Output the [x, y] coordinate of the center of the cell containing the given text.  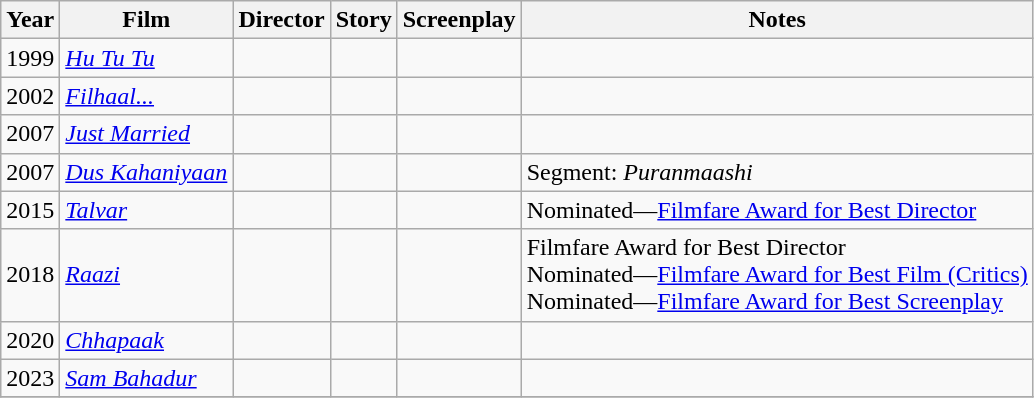
Sam Bahadur [146, 378]
Year [30, 20]
2015 [30, 210]
Screenplay [459, 20]
2018 [30, 275]
Story [364, 20]
Nominated—Filmfare Award for Best Director [777, 210]
Dus Kahaniyaan [146, 172]
Hu Tu Tu [146, 58]
Film [146, 20]
1999 [30, 58]
2023 [30, 378]
Chhapaak [146, 340]
Talvar [146, 210]
Segment: Puranmaashi [777, 172]
Notes [777, 20]
2002 [30, 96]
Filmfare Award for Best DirectorNominated—Filmfare Award for Best Film (Critics)Nominated—Filmfare Award for Best Screenplay [777, 275]
Filhaal... [146, 96]
Just Married [146, 134]
Raazi [146, 275]
Director [282, 20]
2020 [30, 340]
